Identify which cell holds the provided text, then report its (X, Y) central coordinate. 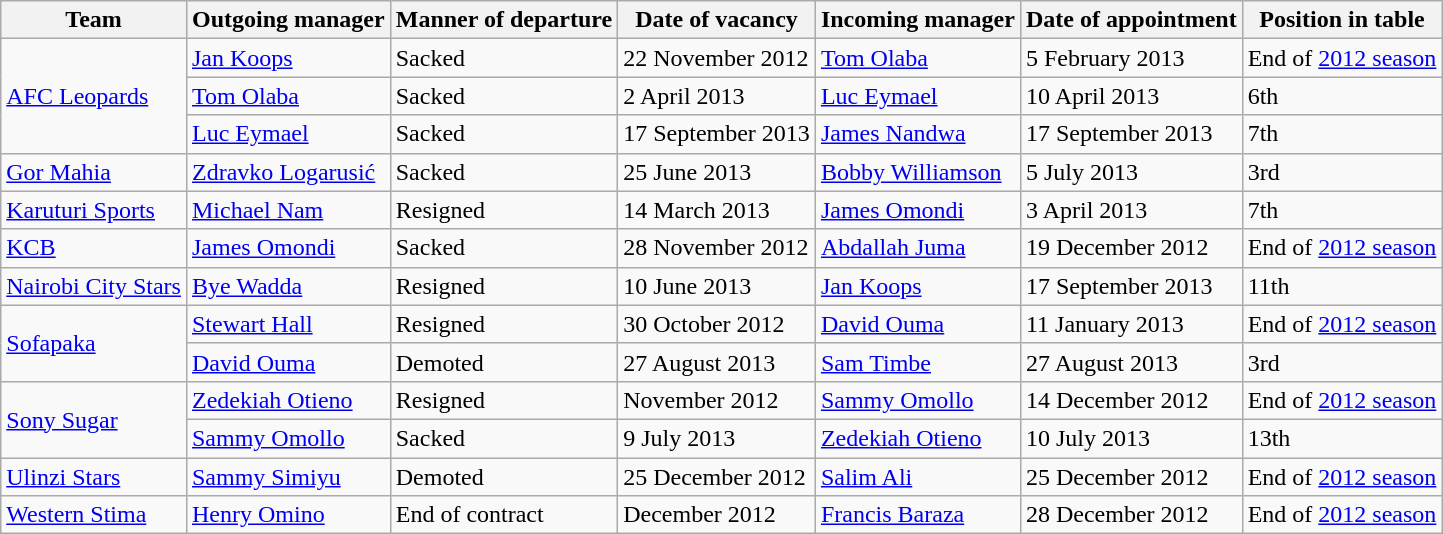
10 April 2013 (1131, 96)
Nairobi City Stars (94, 286)
3 April 2013 (1131, 210)
End of contract (504, 515)
Salim Ali (918, 477)
KCB (94, 248)
6th (1342, 96)
14 March 2013 (717, 210)
Stewart Hall (288, 324)
Sam Timbe (918, 362)
Sammy Simiyu (288, 477)
14 December 2012 (1131, 400)
Henry Omino (288, 515)
Abdallah Juma (918, 248)
9 July 2013 (717, 438)
28 December 2012 (1131, 515)
December 2012 (717, 515)
November 2012 (717, 400)
Ulinzi Stars (94, 477)
Zdravko Logarusić (288, 172)
10 June 2013 (717, 286)
Gor Mahia (94, 172)
Incoming manager (918, 20)
13th (1342, 438)
10 July 2013 (1131, 438)
Sony Sugar (94, 419)
Date of vacancy (717, 20)
Sofapaka (94, 343)
5 February 2013 (1131, 58)
2 April 2013 (717, 96)
30 October 2012 (717, 324)
Karuturi Sports (94, 210)
Francis Baraza (918, 515)
Bobby Williamson (918, 172)
Bye Wadda (288, 286)
28 November 2012 (717, 248)
11th (1342, 286)
19 December 2012 (1131, 248)
Outgoing manager (288, 20)
AFC Leopards (94, 96)
Michael Nam (288, 210)
25 June 2013 (717, 172)
Manner of departure (504, 20)
Position in table (1342, 20)
Team (94, 20)
Western Stima (94, 515)
Date of appointment (1131, 20)
11 January 2013 (1131, 324)
5 July 2013 (1131, 172)
22 November 2012 (717, 58)
James Nandwa (918, 134)
